For the text-containing cell, return its midpoint in [x, y] coordinate format. 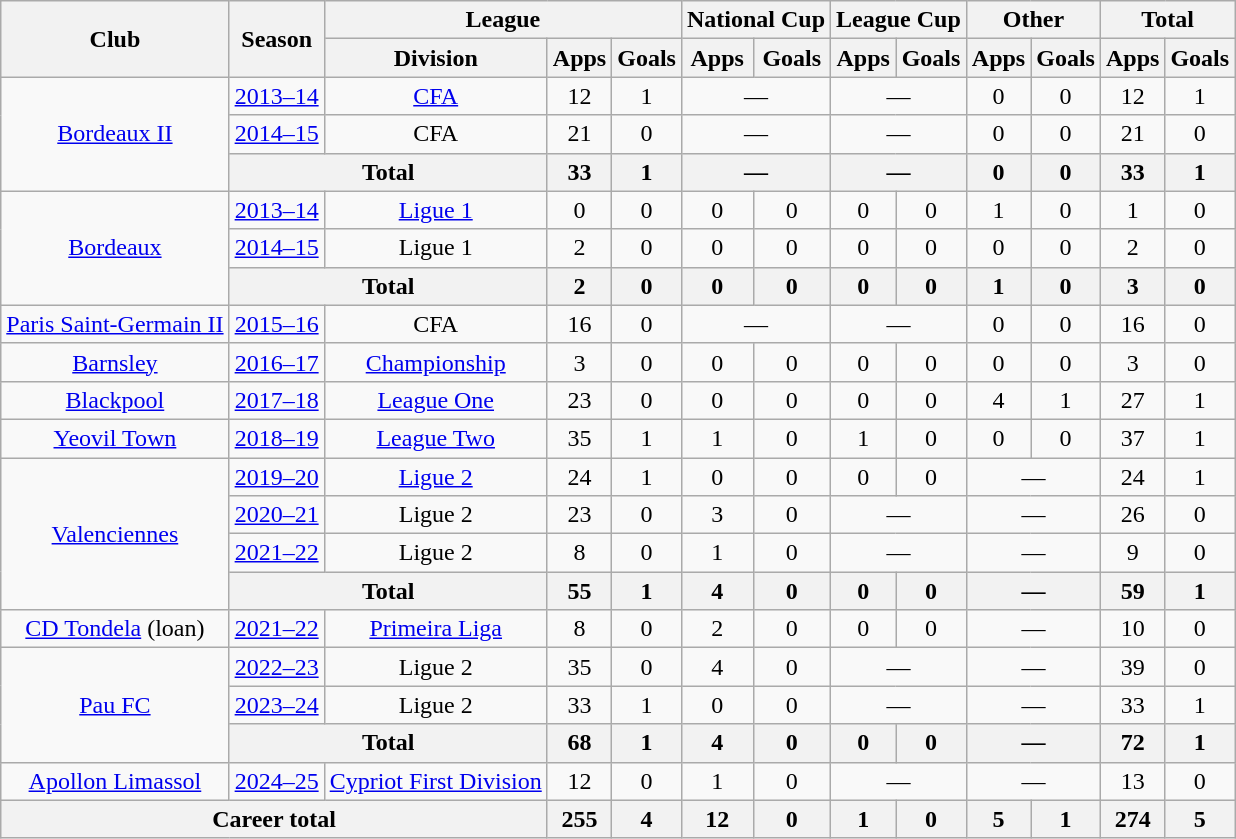
CD Tondela (loan) [115, 629]
2015–16 [276, 324]
Career total [274, 819]
Club [115, 39]
Paris Saint-Germain II [115, 324]
Primeira Liga [436, 629]
Blackpool [115, 400]
255 [579, 819]
2020–21 [276, 515]
2016–17 [276, 362]
9 [1132, 553]
Other [1033, 20]
68 [579, 743]
274 [1132, 819]
59 [1132, 591]
2022–23 [276, 667]
Apollon Limassol [115, 781]
Season [276, 39]
Yeovil Town [115, 438]
2023–24 [276, 705]
League [502, 20]
72 [1132, 743]
Barnsley [115, 362]
2018–19 [276, 438]
55 [579, 591]
Bordeaux [115, 248]
Bordeaux II [115, 134]
39 [1132, 667]
26 [1132, 515]
37 [1132, 438]
13 [1132, 781]
Division [436, 58]
2024–25 [276, 781]
Valenciennes [115, 534]
League Two [436, 438]
League One [436, 400]
National Cup [756, 20]
Pau FC [115, 705]
Cypriot First Division [436, 781]
10 [1132, 629]
27 [1132, 400]
2017–18 [276, 400]
Championship [436, 362]
League Cup [899, 20]
2019–20 [276, 477]
